Return the [x, y] coordinate for the center point of the cell that contains the specified text.  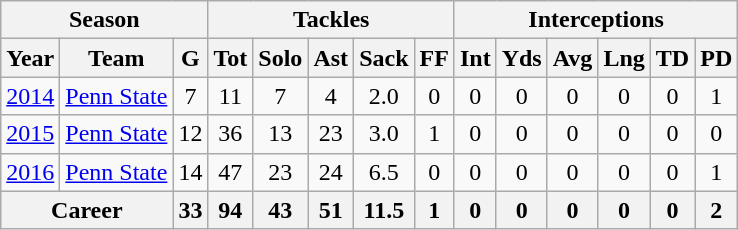
Ast [331, 58]
Lng [624, 58]
13 [280, 134]
G [190, 58]
94 [230, 210]
12 [190, 134]
Sack [384, 58]
2014 [30, 96]
2015 [30, 134]
36 [230, 134]
4 [331, 96]
Tackles [331, 20]
Year [30, 58]
TD [672, 58]
24 [331, 172]
Interceptions [596, 20]
14 [190, 172]
2016 [30, 172]
47 [230, 172]
Team [116, 58]
33 [190, 210]
2.0 [384, 96]
Avg [572, 58]
11 [230, 96]
11.5 [384, 210]
PD [716, 58]
Solo [280, 58]
Int [475, 58]
3.0 [384, 134]
51 [331, 210]
Tot [230, 58]
6.5 [384, 172]
43 [280, 210]
Career [87, 210]
2 [716, 210]
Season [104, 20]
FF [434, 58]
Yds [522, 58]
